Locate the cell with the specified text and output its (X, Y) center coordinate. 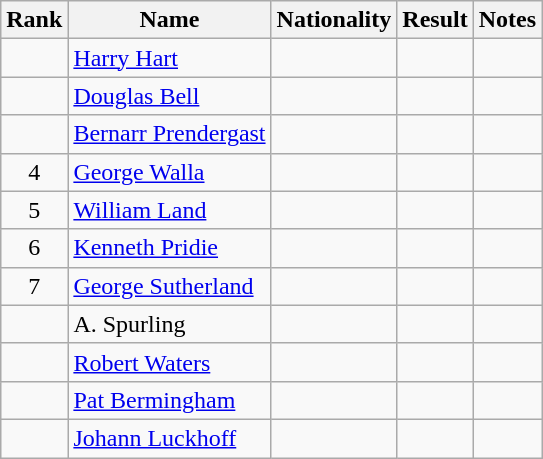
Bernarr Prendergast (170, 134)
George Sutherland (170, 286)
7 (34, 286)
Harry Hart (170, 58)
Robert Waters (170, 362)
Notes (507, 20)
William Land (170, 210)
4 (34, 172)
Douglas Bell (170, 96)
Pat Bermingham (170, 400)
Nationality (334, 20)
5 (34, 210)
Result (435, 20)
Johann Luckhoff (170, 438)
A. Spurling (170, 324)
6 (34, 248)
Name (170, 20)
Rank (34, 20)
George Walla (170, 172)
Kenneth Pridie (170, 248)
